Capture the cell that displays the provided text and extract its (x, y) central coordinate. 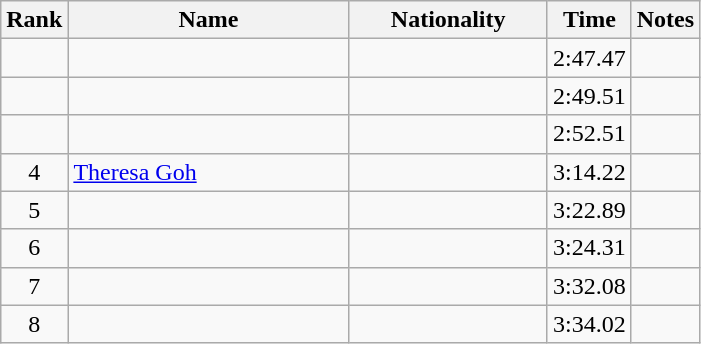
3:14.22 (589, 172)
2:52.51 (589, 134)
3:24.31 (589, 248)
3:32.08 (589, 286)
Time (589, 20)
3:34.02 (589, 324)
8 (34, 324)
2:47.47 (589, 58)
Notes (665, 20)
6 (34, 248)
Name (208, 20)
4 (34, 172)
5 (34, 210)
Rank (34, 20)
3:22.89 (589, 210)
2:49.51 (589, 96)
Nationality (448, 20)
7 (34, 286)
Theresa Goh (208, 172)
